Pinpoint the cell where the given text exists, returning its [x, y] midpoint coordinate. 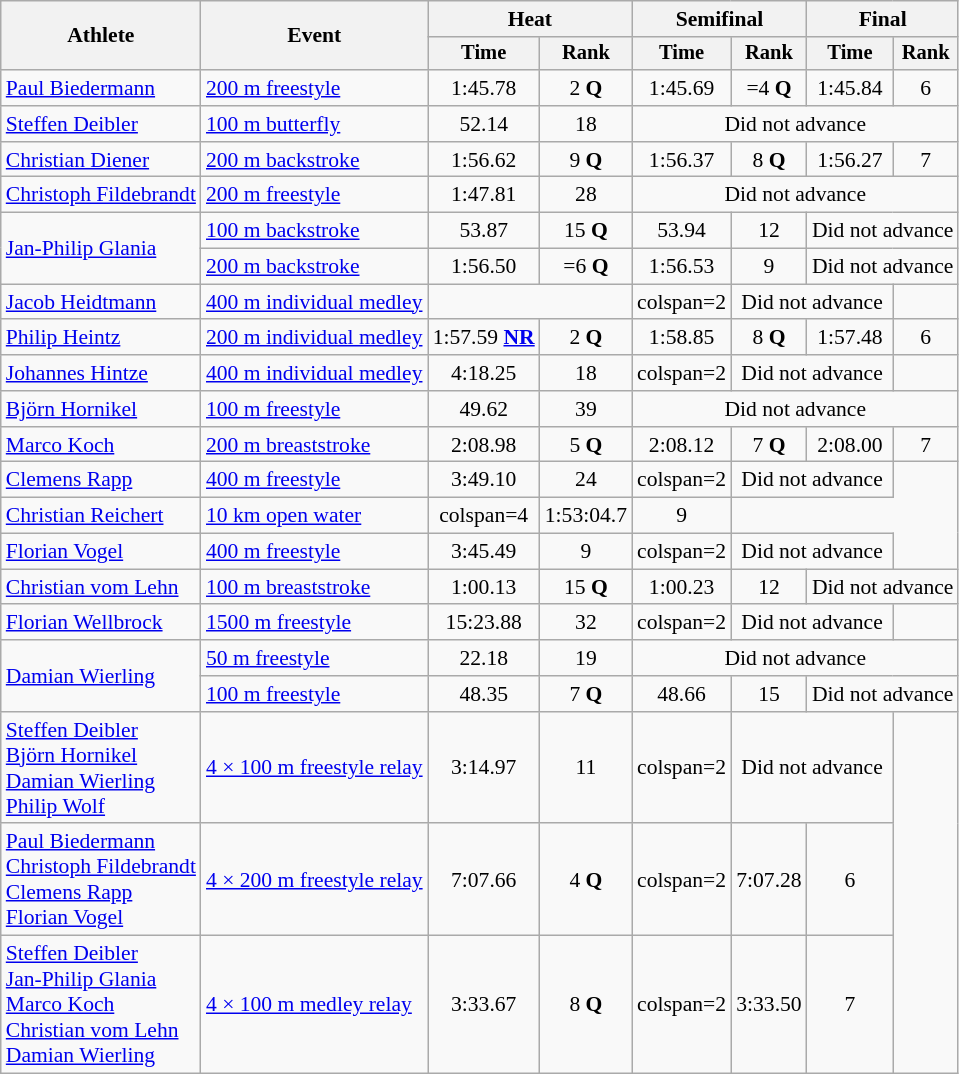
Athlete [101, 36]
1:56.37 [682, 160]
colspan=4 [484, 516]
1:56.53 [682, 267]
28 [586, 195]
200 m breaststroke [314, 445]
39 [586, 409]
53.87 [484, 231]
4 × 100 m freestyle relay [314, 768]
Event [314, 36]
7:07.66 [484, 880]
1:00.13 [484, 587]
4:18.25 [484, 373]
4 × 200 m freestyle relay [314, 880]
Paul Biedermann [101, 88]
100 m butterfly [314, 124]
=6 Q [586, 267]
Johannes Hintze [101, 373]
Jan-Philip Glania [101, 248]
4 × 100 m medley relay [314, 1005]
Florian Wellbrock [101, 623]
Marco Koch [101, 445]
Paul BiedermannChristoph FildebrandtClemens RappFlorian Vogel [101, 880]
3:33.67 [484, 1005]
1:57.59 NR [484, 338]
100 m backstroke [314, 231]
1:47.81 [484, 195]
11 [586, 768]
1:56.50 [484, 267]
10 km open water [314, 516]
32 [586, 623]
Björn Hornikel [101, 409]
100 m breaststroke [314, 587]
50 m freestyle [314, 658]
1:56.62 [484, 160]
52.14 [484, 124]
49.62 [484, 409]
22.18 [484, 658]
4 Q [586, 880]
Steffen Deibler [101, 124]
1:58.85 [682, 338]
Florian Vogel [101, 552]
Heat [530, 19]
24 [586, 480]
1:00.23 [682, 587]
1:45.78 [484, 88]
53.94 [682, 231]
48.66 [682, 694]
1500 m freestyle [314, 623]
3:33.50 [769, 1005]
3:14.97 [484, 768]
2:08.98 [484, 445]
200 m individual medley [314, 338]
1:56.27 [850, 160]
Steffen DeiblerBjörn HornikelDamian WierlingPhilip Wolf [101, 768]
1:45.84 [850, 88]
=4 Q [769, 88]
Christian Diener [101, 160]
Jacob Heidtmann [101, 302]
7:07.28 [769, 880]
Philip Heintz [101, 338]
5 Q [586, 445]
Semifinal [720, 19]
1:53:04.7 [586, 516]
48.35 [484, 694]
3:49.10 [484, 480]
Steffen DeiblerJan-Philip GlaniaMarco KochChristian vom LehnDamian Wierling [101, 1005]
Damian Wierling [101, 676]
15:23.88 [484, 623]
1:45.69 [682, 88]
19 [586, 658]
2:08.00 [850, 445]
1:57.48 [850, 338]
15 [769, 694]
Christian vom Lehn [101, 587]
Final [883, 19]
3:45.49 [484, 552]
Christoph Fildebrandt [101, 195]
Clemens Rapp [101, 480]
Christian Reichert [101, 516]
2:08.12 [682, 445]
9 Q [586, 160]
